Search for the cell housing the specified text and yield its [X, Y] center coordinate. 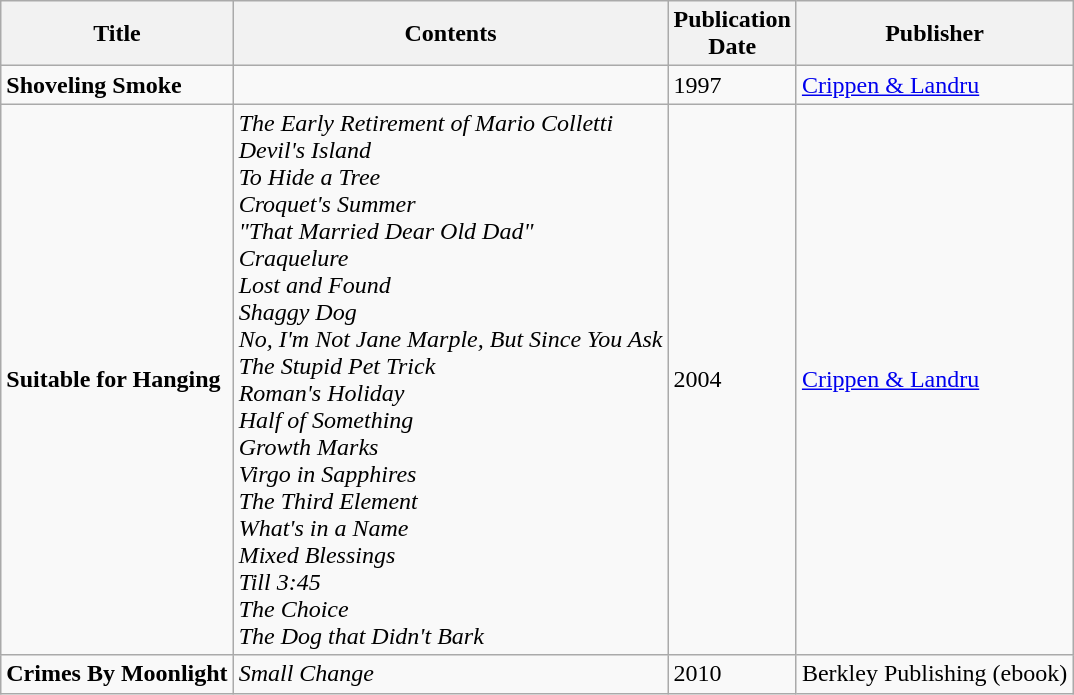
Shoveling Smoke [117, 85]
PublicationDate [732, 34]
Contents [450, 34]
2004 [732, 380]
Publisher [934, 34]
2010 [732, 674]
Small Change [450, 674]
Suitable for Hanging [117, 380]
Berkley Publishing (ebook) [934, 674]
Crimes By Moonlight [117, 674]
1997 [732, 85]
Title [117, 34]
